Determine the (x, y) coordinate at the center of the cell enclosing the given text.  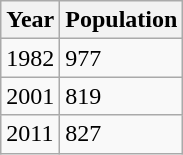
2001 (30, 96)
2011 (30, 134)
977 (122, 58)
Year (30, 20)
819 (122, 96)
1982 (30, 58)
827 (122, 134)
Population (122, 20)
